Return (x, y) of the center of cell containing provided text 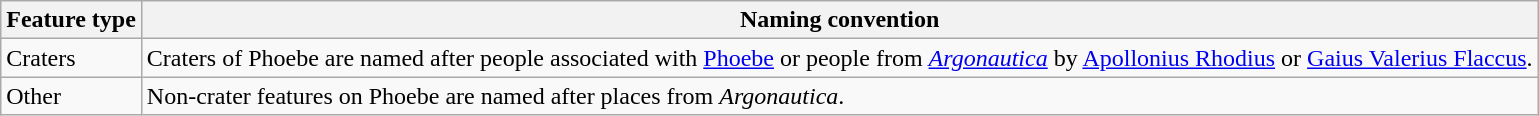
Feature type (72, 20)
Non-crater features on Phoebe are named after places from Argonautica. (840, 96)
Craters of Phoebe are named after people associated with Phoebe or people from Argonautica by Apollonius Rhodius or Gaius Valerius Flaccus. (840, 58)
Other (72, 96)
Craters (72, 58)
Naming convention (840, 20)
